Provide the (x, y) coordinate of the cell's center where the given text is located.  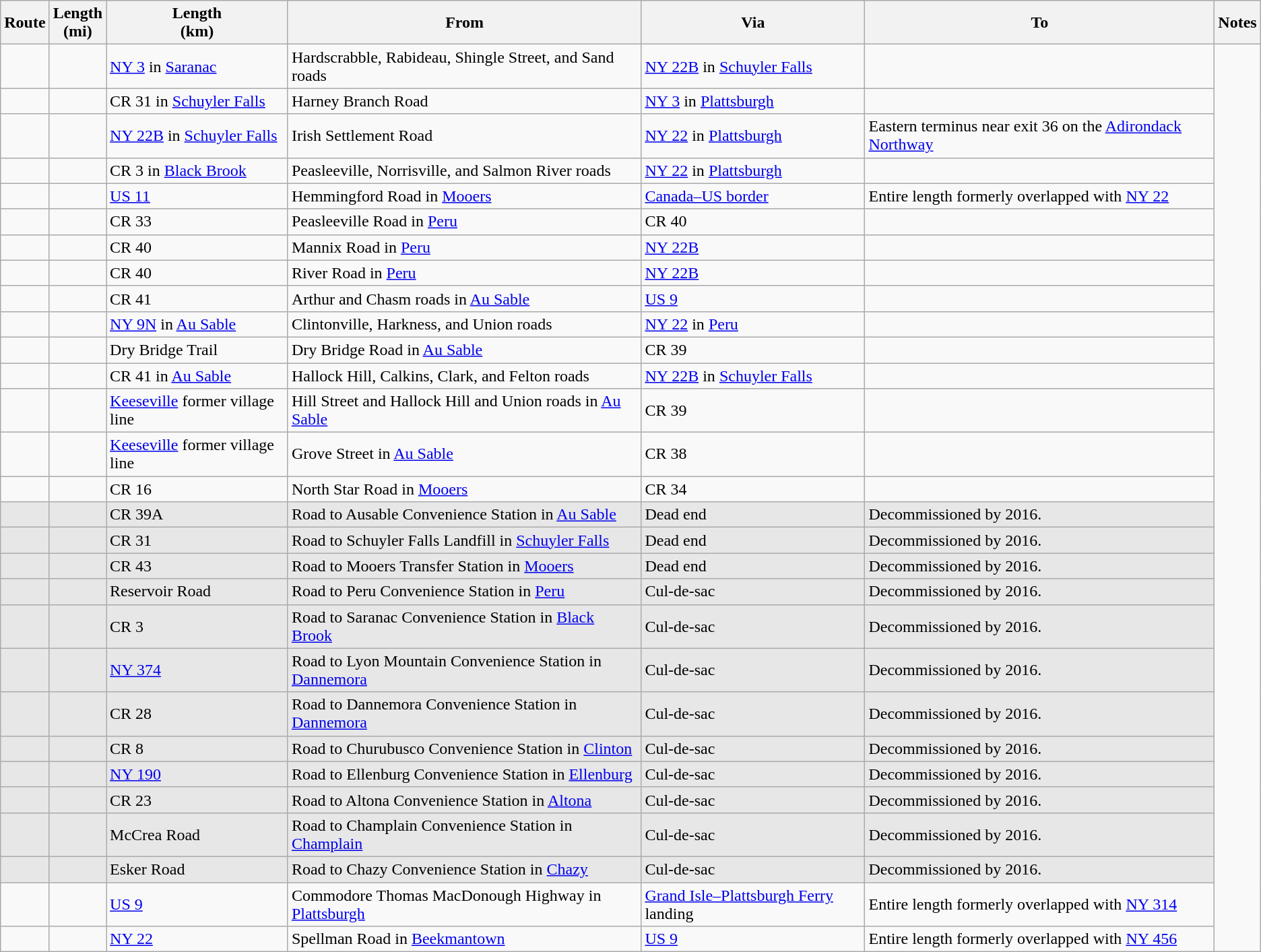
NY 22 in Peru (753, 324)
CR 8 (197, 749)
CR 31 in Schuyler Falls (197, 101)
NY 3 in Plattsburgh (753, 101)
Road to Chazy Convenience Station in Chazy (464, 869)
Entire length formerly overlapped with NY 22 (1040, 196)
CR 41 in Au Sable (197, 375)
Road to Saranac Convenience Station in Black Brook (464, 627)
CR 33 (197, 222)
Dry Bridge Road in Au Sable (464, 350)
Road to Peru Convenience Station in Peru (464, 592)
Via (753, 23)
Hill Street and Hallock Hill and Union roads in Au Sable (464, 411)
Hallock Hill, Calkins, Clark, and Felton roads (464, 375)
North Star Road in Mooers (464, 489)
NY 190 (197, 774)
Mannix Road in Peru (464, 247)
CR 16 (197, 489)
Peasleeville, Norrisville, and Salmon River roads (464, 170)
Road to Lyon Mountain Convenience Station in Dannemora (464, 670)
NY 22 (197, 939)
Dry Bridge Trail (197, 350)
CR 3 in Black Brook (197, 170)
To (1040, 23)
CR 3 (197, 627)
Hemmingford Road in Mooers (464, 196)
Road to Dannemora Convenience Station in Dannemora (464, 714)
Length(mi) (77, 23)
Entire length formerly overlapped with NY 314 (1040, 904)
Esker Road (197, 869)
CR 34 (753, 489)
Notes (1237, 23)
River Road in Peru (464, 273)
Entire length formerly overlapped with NY 456 (1040, 939)
CR 38 (753, 454)
Road to Ellenburg Convenience Station in Ellenburg (464, 774)
Road to Ausable Convenience Station in Au Sable (464, 515)
From (464, 23)
Road to Champlain Convenience Station in Champlain (464, 834)
Peasleeville Road in Peru (464, 222)
Road to Mooers Transfer Station in Mooers (464, 566)
Grove Street in Au Sable (464, 454)
CR 31 (197, 540)
Spellman Road in Beekmantown (464, 939)
US 11 (197, 196)
NY 9N in Au Sable (197, 324)
Hardscrabble, Rabideau, Shingle Street, and Sand roads (464, 66)
Irish Settlement Road (464, 136)
McCrea Road (197, 834)
CR 41 (197, 298)
Road to Schuyler Falls Landfill in Schuyler Falls (464, 540)
Road to Altona Convenience Station in Altona (464, 800)
NY 374 (197, 670)
Harney Branch Road (464, 101)
Commodore Thomas MacDonough Highway in Plattsburgh (464, 904)
CR 28 (197, 714)
Length(km) (197, 23)
CR 23 (197, 800)
CR 43 (197, 566)
Road to Churubusco Convenience Station in Clinton (464, 749)
Canada–US border (753, 196)
Eastern terminus near exit 36 on the Adirondack Northway (1040, 136)
Arthur and Chasm roads in Au Sable (464, 298)
Grand Isle–Plattsburgh Ferry landing (753, 904)
CR 39A (197, 515)
Route (25, 23)
Clintonville, Harkness, and Union roads (464, 324)
NY 3 in Saranac (197, 66)
Reservoir Road (197, 592)
